Return (x, y) of the center of cell containing provided text 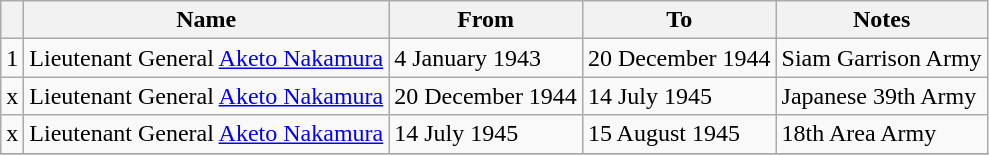
Name (206, 20)
18th Area Army (882, 134)
1 (12, 58)
From (486, 20)
4 January 1943 (486, 58)
Siam Garrison Army (882, 58)
Japanese 39th Army (882, 96)
Notes (882, 20)
15 August 1945 (679, 134)
To (679, 20)
